Detect which cell encompasses the target text, then output its [X, Y] center coordinate. 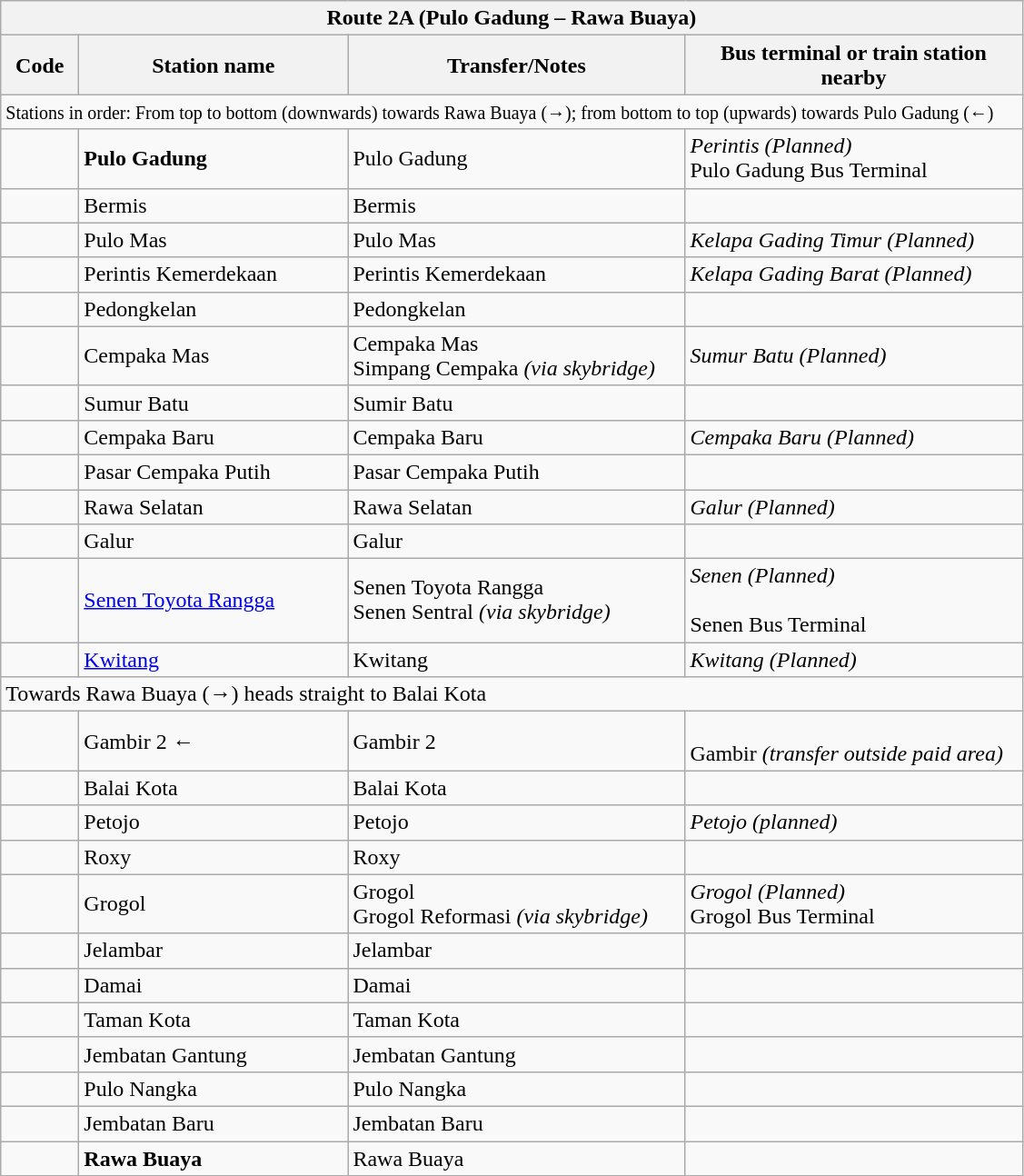
Senen (Planned) Senen Bus Terminal [854, 601]
Grogol [214, 903]
Senen Toyota Rangga Senen Sentral (via skybridge) [516, 601]
Grogol Grogol Reformasi (via skybridge) [516, 903]
Code [40, 65]
Petojo (planned) [854, 822]
Cempaka Mas [214, 356]
Transfer/Notes [516, 65]
Gambir (transfer outside paid area) [854, 742]
Gambir 2 [516, 742]
Cempaka Mas Simpang Cempaka (via skybridge) [516, 356]
Cempaka Baru (Planned) [854, 437]
Stations in order: From top to bottom (downwards) towards Rawa Buaya (→); from bottom to top (upwards) towards Pulo Gadung (←) [512, 112]
Perintis (Planned) Pulo Gadung Bus Terminal [854, 158]
Sumur Batu (Planned) [854, 356]
Sumir Batu [516, 403]
Station name [214, 65]
Bus terminal or train station nearby [854, 65]
Towards Rawa Buaya (→) heads straight to Balai Kota [512, 694]
Galur (Planned) [854, 506]
Route 2A (Pulo Gadung – Rawa Buaya) [512, 18]
Gambir 2 ← [214, 742]
Kwitang (Planned) [854, 660]
Kelapa Gading Timur (Planned) [854, 240]
Sumur Batu [214, 403]
Kelapa Gading Barat (Planned) [854, 274]
Grogol (Planned) Grogol Bus Terminal [854, 903]
Senen Toyota Rangga [214, 601]
